Extract the [X, Y] coordinate from the center of the cell holding the provided text.  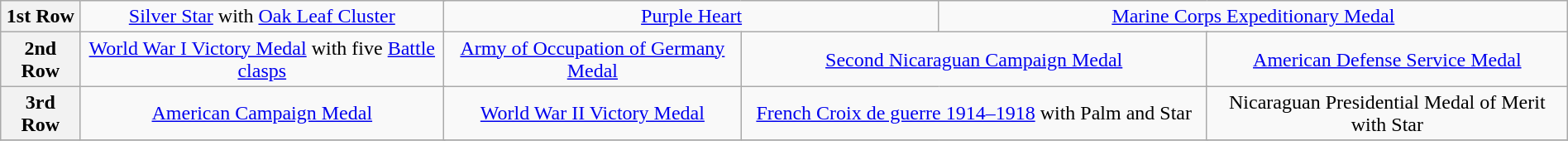
World War II Victory Medal [592, 113]
Nicaraguan Presidential Medal of Merit with Star [1387, 113]
3rd Row [41, 113]
World War I Victory Medal with five Battle clasps [262, 60]
1st Row [41, 17]
Army of Occupation of Germany Medal [592, 60]
Marine Corps Expeditionary Medal [1253, 17]
Silver Star with Oak Leaf Cluster [262, 17]
American Defense Service Medal [1387, 60]
French Croix de guerre 1914–1918 with Palm and Star [974, 113]
Purple Heart [691, 17]
2nd Row [41, 60]
American Campaign Medal [262, 113]
Second Nicaraguan Campaign Medal [974, 60]
